For the text-containing cell, return its midpoint in (x, y) coordinate format. 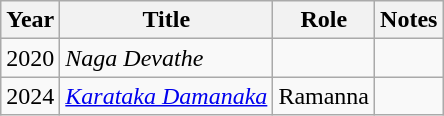
2020 (30, 58)
Ramanna (324, 96)
Year (30, 20)
Notes (409, 20)
Naga Devathe (166, 58)
Karataka Damanaka (166, 96)
Role (324, 20)
Title (166, 20)
2024 (30, 96)
